From the cell containing the given text, extract its center point as [x, y] coordinate. 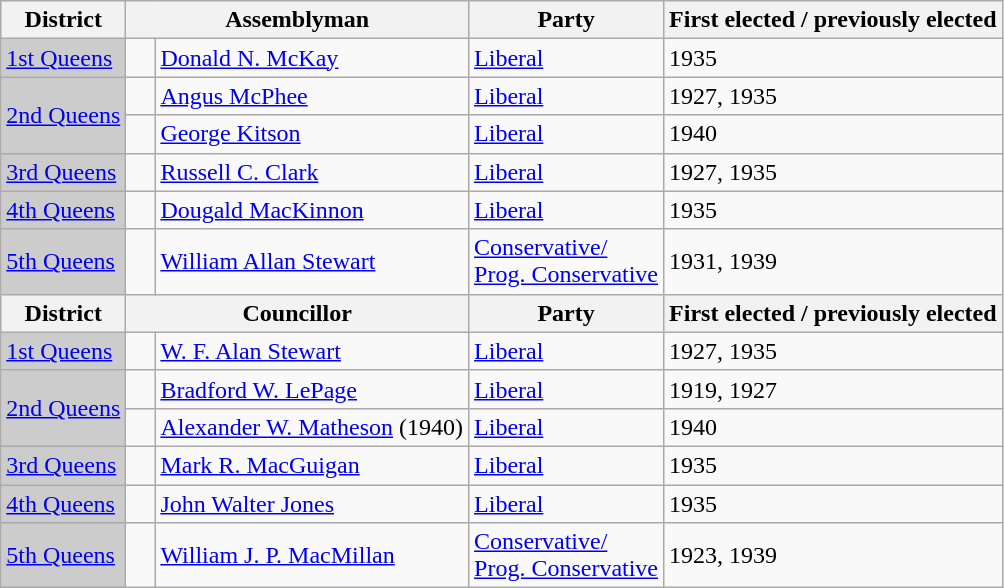
1923, 1939 [834, 556]
1919, 1927 [834, 389]
Dougald MacKinnon [312, 210]
John Walter Jones [312, 503]
Russell C. Clark [312, 172]
1931, 1939 [834, 262]
Bradford W. LePage [312, 389]
George Kitson [312, 134]
William Allan Stewart [312, 262]
Assemblyman [298, 20]
Donald N. McKay [312, 58]
Angus McPhee [312, 96]
Alexander W. Matheson (1940) [312, 427]
Mark R. MacGuigan [312, 465]
W. F. Alan Stewart [312, 351]
William J. P. MacMillan [312, 556]
Councillor [298, 313]
